Detect which cell encompasses the target text, then output its (x, y) center coordinate. 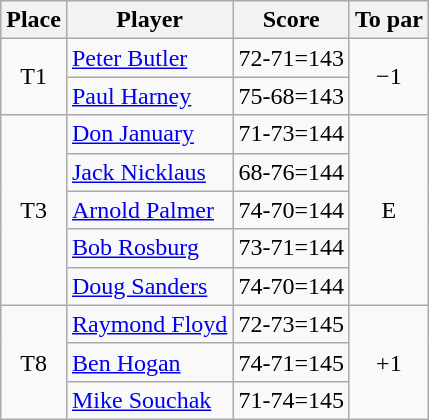
Ben Hogan (149, 362)
72-73=145 (292, 324)
Bob Rosburg (149, 248)
To par (388, 20)
75-68=143 (292, 96)
72-71=143 (292, 58)
71-73=144 (292, 134)
Player (149, 20)
71-74=145 (292, 400)
T8 (34, 362)
E (388, 210)
74-71=145 (292, 362)
Place (34, 20)
Raymond Floyd (149, 324)
T3 (34, 210)
Jack Nicklaus (149, 172)
Doug Sanders (149, 286)
Peter Butler (149, 58)
Score (292, 20)
Don January (149, 134)
73-71=144 (292, 248)
Arnold Palmer (149, 210)
T1 (34, 77)
−1 (388, 77)
Paul Harney (149, 96)
Mike Souchak (149, 400)
+1 (388, 362)
68-76=144 (292, 172)
